Return the [X, Y] coordinate for the center point of the cell that contains the specified text.  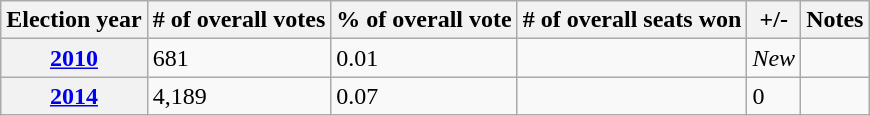
2010 [74, 58]
2014 [74, 96]
0 [774, 96]
# of overall seats won [632, 20]
0.07 [424, 96]
681 [239, 58]
# of overall votes [239, 20]
% of overall vote [424, 20]
0.01 [424, 58]
Notes [835, 20]
4,189 [239, 96]
New [774, 58]
+/- [774, 20]
Election year [74, 20]
